Pinpoint the cell where the given text exists, returning its [x, y] midpoint coordinate. 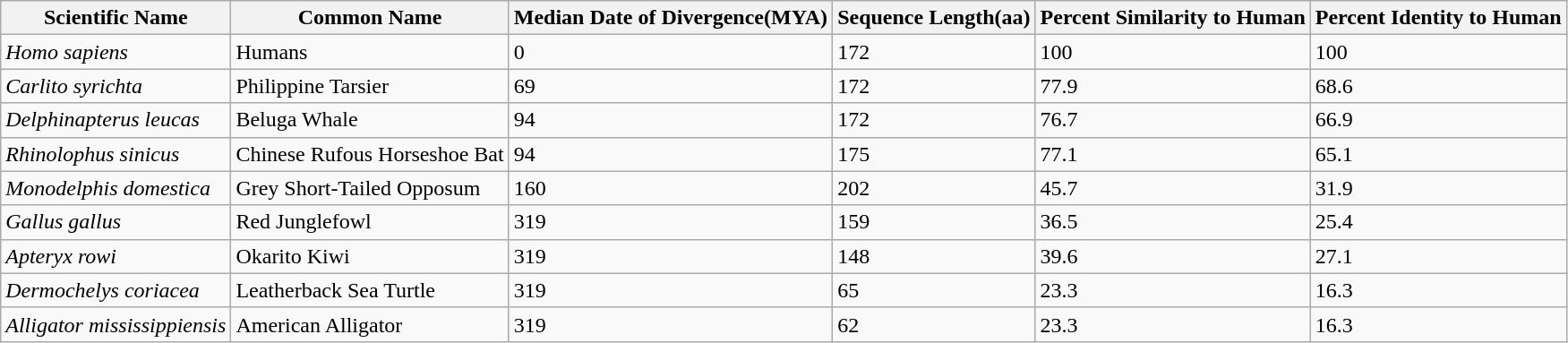
Common Name [370, 18]
Median Date of Divergence(MYA) [670, 18]
Red Junglefowl [370, 222]
68.6 [1438, 86]
175 [934, 154]
Percent Similarity to Human [1173, 18]
Percent Identity to Human [1438, 18]
Monodelphis domestica [116, 188]
Beluga Whale [370, 120]
Homo sapiens [116, 52]
Delphinapterus leucas [116, 120]
62 [934, 324]
77.1 [1173, 154]
Dermochelys coriacea [116, 290]
31.9 [1438, 188]
Okarito Kiwi [370, 256]
69 [670, 86]
Carlito syrichta [116, 86]
American Alligator [370, 324]
76.7 [1173, 120]
148 [934, 256]
202 [934, 188]
Sequence Length(aa) [934, 18]
Leatherback Sea Turtle [370, 290]
65 [934, 290]
0 [670, 52]
Scientific Name [116, 18]
159 [934, 222]
Chinese Rufous Horseshoe Bat [370, 154]
66.9 [1438, 120]
Gallus gallus [116, 222]
Rhinolophus sinicus [116, 154]
Grey Short-Tailed Opposum [370, 188]
Apteryx rowi [116, 256]
27.1 [1438, 256]
39.6 [1173, 256]
45.7 [1173, 188]
Alligator mississippiensis [116, 324]
25.4 [1438, 222]
Philippine Tarsier [370, 86]
65.1 [1438, 154]
77.9 [1173, 86]
160 [670, 188]
36.5 [1173, 222]
Humans [370, 52]
